Search for the cell housing the specified text and yield its [X, Y] center coordinate. 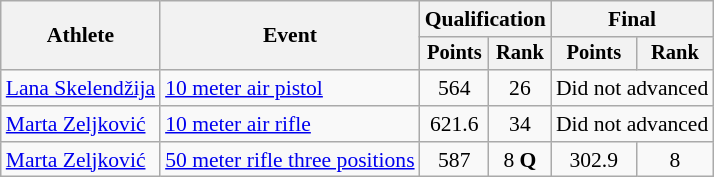
Marta Zeljković [80, 124]
Athlete [80, 36]
26 [520, 88]
Final [632, 19]
Event [290, 36]
Qualification [486, 19]
Lana Skelendžija [80, 88]
10 meter air rifle [290, 124]
564 [454, 88]
34 [520, 124]
10 meter air pistol [290, 88]
621.6 [454, 124]
